Return the (X, Y) coordinate for the center point of the cell that contains the specified text.  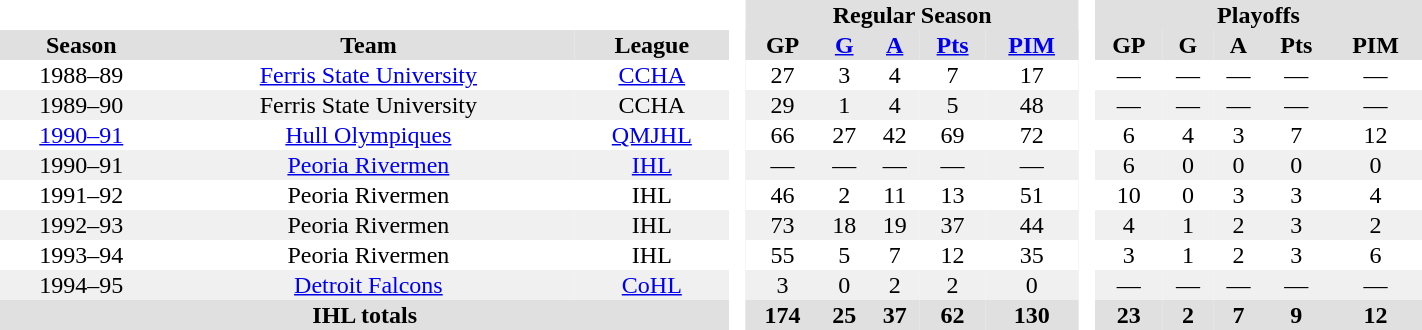
55 (782, 255)
1994–95 (82, 285)
72 (1032, 135)
29 (782, 105)
130 (1032, 315)
10 (1129, 195)
Team (369, 45)
1991–92 (82, 195)
Hull Olympiques (369, 135)
73 (782, 225)
1988–89 (82, 75)
QMJHL (652, 135)
1993–94 (82, 255)
League (652, 45)
CoHL (652, 285)
62 (952, 315)
19 (894, 225)
48 (1032, 105)
11 (894, 195)
Detroit Falcons (369, 285)
174 (782, 315)
66 (782, 135)
IHL totals (364, 315)
46 (782, 195)
Season (82, 45)
25 (844, 315)
1992–93 (82, 225)
18 (844, 225)
44 (1032, 225)
69 (952, 135)
17 (1032, 75)
9 (1296, 315)
51 (1032, 195)
42 (894, 135)
1989–90 (82, 105)
Playoffs (1258, 15)
23 (1129, 315)
13 (952, 195)
Regular Season (912, 15)
35 (1032, 255)
